Extract the [X, Y] coordinate from the center of the cell holding the provided text.  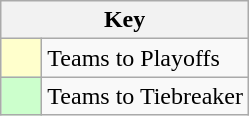
Teams to Tiebreaker [146, 96]
Teams to Playoffs [146, 58]
Key [125, 20]
